Determine the (x, y) coordinate at the center of the cell enclosing the given text.  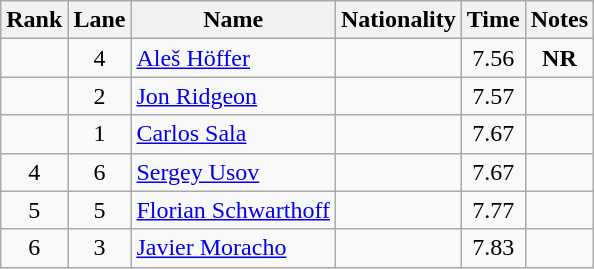
7.57 (493, 96)
Carlos Sala (234, 134)
Lane (100, 20)
7.56 (493, 58)
Time (493, 20)
Name (234, 20)
Florian Schwarthoff (234, 210)
2 (100, 96)
Javier Moracho (234, 248)
Sergey Usov (234, 172)
Nationality (399, 20)
Notes (559, 20)
3 (100, 248)
1 (100, 134)
NR (559, 58)
7.77 (493, 210)
Jon Ridgeon (234, 96)
Rank (34, 20)
7.83 (493, 248)
Aleš Höffer (234, 58)
